For the text-containing cell, return its midpoint in (x, y) coordinate format. 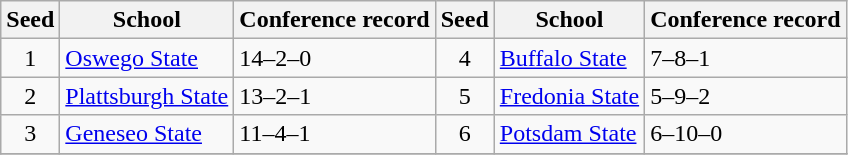
11–4–1 (334, 134)
6 (464, 134)
14–2–0 (334, 58)
Fredonia State (569, 96)
Potsdam State (569, 134)
5–9–2 (746, 96)
Oswego State (147, 58)
13–2–1 (334, 96)
7–8–1 (746, 58)
1 (30, 58)
3 (30, 134)
Buffalo State (569, 58)
4 (464, 58)
Plattsburgh State (147, 96)
6–10–0 (746, 134)
2 (30, 96)
Geneseo State (147, 134)
5 (464, 96)
